Return [X, Y] of the center of cell containing provided text 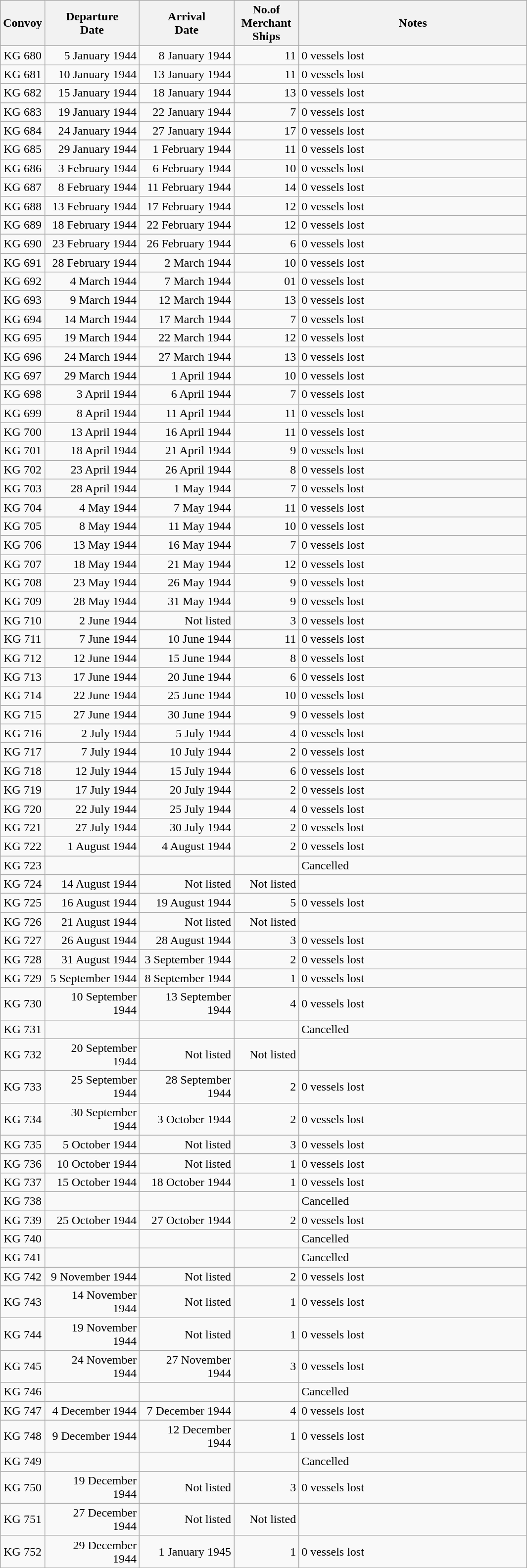
4 December 1944 [92, 1411]
16 April 1944 [187, 432]
KG 741 [23, 1258]
22 January 1944 [187, 112]
15 June 1944 [187, 658]
5 January 1944 [92, 55]
3 October 1944 [187, 1119]
28 April 1944 [92, 488]
KG 715 [23, 714]
25 October 1944 [92, 1220]
KG 742 [23, 1277]
2 March 1944 [187, 263]
KG 733 [23, 1087]
KG 694 [23, 319]
14 [266, 187]
11 May 1944 [187, 526]
7 June 1944 [92, 639]
KG 692 [23, 282]
8 September 1944 [187, 978]
8 April 1944 [92, 413]
9 November 1944 [92, 1277]
2 July 1944 [92, 733]
KG 750 [23, 1487]
26 February 1944 [187, 243]
KG 686 [23, 168]
1 May 1944 [187, 488]
ArrivalDate [187, 23]
12 December 1944 [187, 1436]
KG 714 [23, 696]
28 February 1944 [92, 263]
28 September 1944 [187, 1087]
KG 746 [23, 1392]
KG 697 [23, 376]
18 January 1944 [187, 93]
12 July 1944 [92, 771]
Convoy [23, 23]
10 September 1944 [92, 1003]
KG 700 [23, 432]
12 March 1944 [187, 300]
KG 751 [23, 1519]
19 November 1944 [92, 1334]
26 May 1944 [187, 583]
KG 688 [23, 206]
KG 702 [23, 470]
10 January 1944 [92, 74]
KG 734 [23, 1119]
KG 698 [23, 394]
KG 721 [23, 827]
24 March 1944 [92, 357]
KG 712 [23, 658]
15 October 1944 [92, 1182]
KG 689 [23, 225]
KG 752 [23, 1552]
20 July 1944 [187, 790]
KG 683 [23, 112]
KG 693 [23, 300]
19 March 1944 [92, 338]
KG 726 [23, 922]
KG 747 [23, 1411]
KG 718 [23, 771]
KG 704 [23, 507]
21 August 1944 [92, 922]
KG 685 [23, 149]
10 July 1944 [187, 752]
28 May 1944 [92, 602]
KG 730 [23, 1003]
KG 716 [23, 733]
9 December 1944 [92, 1436]
22 July 1944 [92, 808]
6 February 1944 [187, 168]
20 September 1944 [92, 1055]
23 February 1944 [92, 243]
27 October 1944 [187, 1220]
14 March 1944 [92, 319]
5 July 1944 [187, 733]
KG 738 [23, 1201]
30 July 1944 [187, 827]
01 [266, 282]
5 [266, 903]
KG 749 [23, 1462]
29 January 1944 [92, 149]
19 December 1944 [92, 1487]
13 September 1944 [187, 1003]
25 July 1944 [187, 808]
KG 708 [23, 583]
KG 682 [23, 93]
24 January 1944 [92, 131]
19 August 1944 [187, 903]
15 January 1944 [92, 93]
KG 717 [23, 752]
1 February 1944 [187, 149]
KG 703 [23, 488]
Notes [413, 23]
16 May 1944 [187, 545]
11 April 1944 [187, 413]
27 December 1944 [92, 1519]
No.of Merchant Ships [266, 23]
4 August 1944 [187, 846]
KG 729 [23, 978]
17 June 1944 [92, 677]
KG 739 [23, 1220]
KG 680 [23, 55]
22 March 1944 [187, 338]
10 June 1944 [187, 639]
17 February 1944 [187, 206]
14 August 1944 [92, 884]
KG 707 [23, 564]
31 May 1944 [187, 602]
9 March 1944 [92, 300]
22 June 1944 [92, 696]
17 March 1944 [187, 319]
26 April 1944 [187, 470]
KG 690 [23, 243]
11 February 1944 [187, 187]
6 April 1944 [187, 394]
23 May 1944 [92, 583]
17 July 1944 [92, 790]
8 January 1944 [187, 55]
KG 727 [23, 941]
KG 696 [23, 357]
8 February 1944 [92, 187]
KG 722 [23, 846]
13 January 1944 [187, 74]
KG 735 [23, 1144]
KG 723 [23, 865]
7 May 1944 [187, 507]
1 April 1944 [187, 376]
DepartureDate [92, 23]
KG 720 [23, 808]
4 May 1944 [92, 507]
KG 736 [23, 1163]
KG 728 [23, 959]
29 December 1944 [92, 1552]
15 July 1944 [187, 771]
7 July 1944 [92, 752]
KG 705 [23, 526]
18 April 1944 [92, 451]
21 April 1944 [187, 451]
13 April 1944 [92, 432]
27 July 1944 [92, 827]
24 November 1944 [92, 1367]
16 August 1944 [92, 903]
KG 737 [23, 1182]
1 January 1945 [187, 1552]
3 September 1944 [187, 959]
29 March 1944 [92, 376]
KG 699 [23, 413]
1 August 1944 [92, 846]
19 January 1944 [92, 112]
5 October 1944 [92, 1144]
KG 710 [23, 620]
KG 684 [23, 131]
18 October 1944 [187, 1182]
30 June 1944 [187, 714]
KG 681 [23, 74]
10 October 1944 [92, 1163]
21 May 1944 [187, 564]
KG 713 [23, 677]
7 December 1944 [187, 1411]
26 August 1944 [92, 941]
KG 709 [23, 602]
28 August 1944 [187, 941]
27 January 1944 [187, 131]
KG 744 [23, 1334]
KG 748 [23, 1436]
KG 731 [23, 1029]
KG 701 [23, 451]
12 June 1944 [92, 658]
22 February 1944 [187, 225]
8 May 1944 [92, 526]
13 May 1944 [92, 545]
4 March 1944 [92, 282]
18 May 1944 [92, 564]
30 September 1944 [92, 1119]
27 November 1944 [187, 1367]
2 June 1944 [92, 620]
31 August 1944 [92, 959]
18 February 1944 [92, 225]
KG 706 [23, 545]
KG 724 [23, 884]
KG 732 [23, 1055]
23 April 1944 [92, 470]
27 June 1944 [92, 714]
KG 740 [23, 1239]
KG 691 [23, 263]
25 September 1944 [92, 1087]
25 June 1944 [187, 696]
27 March 1944 [187, 357]
KG 743 [23, 1302]
KG 711 [23, 639]
14 November 1944 [92, 1302]
KG 725 [23, 903]
KG 745 [23, 1367]
3 February 1944 [92, 168]
KG 687 [23, 187]
7 March 1944 [187, 282]
KG 695 [23, 338]
5 September 1944 [92, 978]
13 February 1944 [92, 206]
KG 719 [23, 790]
3 April 1944 [92, 394]
20 June 1944 [187, 677]
17 [266, 131]
